Scan for the cell matching the given text and deliver its [X, Y] coordinate at center. 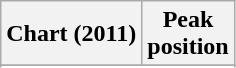
Chart (2011) [72, 34]
Peakposition [188, 34]
